Locate the cell with the specified text and output its (x, y) center coordinate. 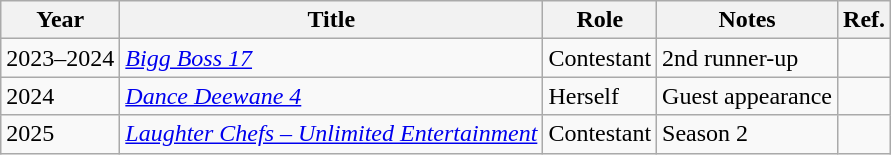
Guest appearance (748, 96)
2nd runner-up (748, 58)
2024 (60, 96)
Notes (748, 20)
Title (332, 20)
Year (60, 20)
Role (600, 20)
Ref. (864, 20)
Bigg Boss 17 (332, 58)
Dance Deewane 4 (332, 96)
Season 2 (748, 134)
2025 (60, 134)
2023–2024 (60, 58)
Laughter Chefs – Unlimited Entertainment (332, 134)
Herself (600, 96)
